Extract the [X, Y] coordinate from the center of the cell holding the provided text.  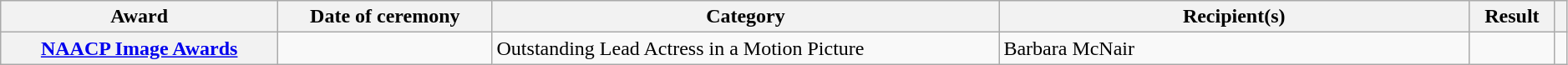
Category [745, 17]
Date of ceremony [385, 17]
Outstanding Lead Actress in a Motion Picture [745, 48]
Award [140, 17]
Result [1512, 17]
Recipient(s) [1235, 17]
Barbara McNair [1235, 48]
NAACP Image Awards [140, 48]
